Return the [x, y] coordinate for the center point of the cell that contains the specified text.  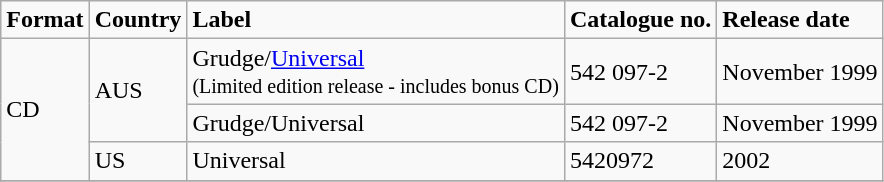
Grudge/Universal(Limited edition release - includes bonus CD) [376, 72]
AUS [138, 90]
Label [376, 20]
5420972 [640, 161]
Release date [800, 20]
Format [45, 20]
Universal [376, 161]
Grudge/Universal [376, 123]
Catalogue no. [640, 20]
Country [138, 20]
US [138, 161]
CD [45, 110]
2002 [800, 161]
